From the cell containing the given text, extract its center point as [x, y] coordinate. 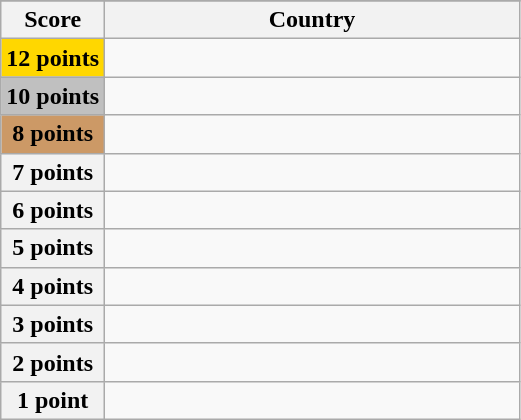
Country [312, 20]
4 points [53, 286]
2 points [53, 362]
1 point [53, 400]
12 points [53, 58]
5 points [53, 248]
6 points [53, 210]
8 points [53, 134]
Score [53, 20]
3 points [53, 324]
10 points [53, 96]
7 points [53, 172]
